Search for the cell housing the specified text and yield its (x, y) center coordinate. 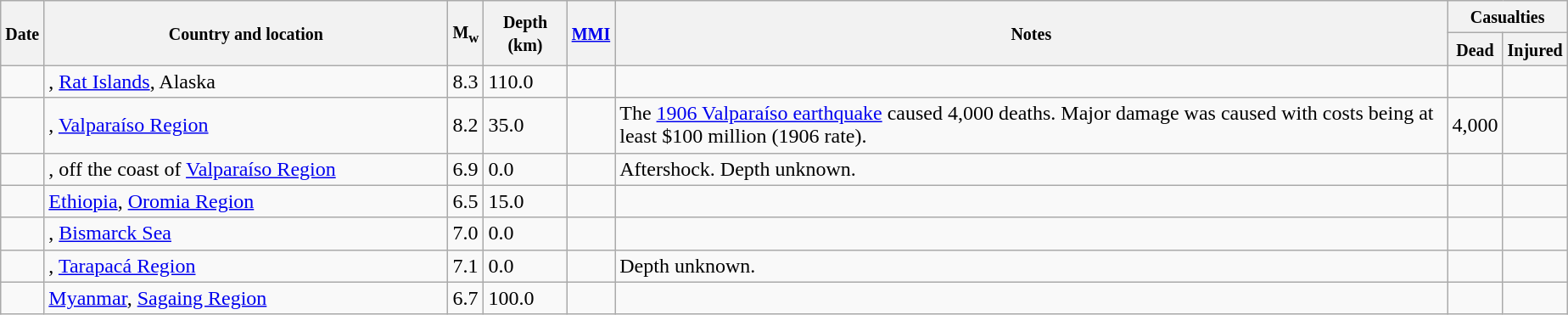
4,000 (1475, 126)
Aftershock. Depth unknown. (1032, 169)
Country and location (246, 33)
Dead (1475, 49)
Notes (1032, 33)
Ethiopia, Oromia Region (246, 201)
, Tarapacá Region (246, 266)
8.3 (466, 82)
, Bismarck Sea (246, 233)
Date (22, 33)
100.0 (525, 298)
MMI (591, 33)
Depth (km) (525, 33)
15.0 (525, 201)
Casualties (1507, 17)
Depth unknown. (1032, 266)
The 1906 Valparaíso earthquake caused 4,000 deaths. Major damage was caused with costs being at least $100 million (1906 rate). (1032, 126)
6.5 (466, 201)
6.9 (466, 169)
8.2 (466, 126)
, off the coast of Valparaíso Region (246, 169)
Myanmar, Sagaing Region (246, 298)
Mw (466, 33)
Injured (1535, 49)
35.0 (525, 126)
7.1 (466, 266)
, Valparaíso Region (246, 126)
6.7 (466, 298)
, Rat Islands, Alaska (246, 82)
7.0 (466, 233)
110.0 (525, 82)
